Extract the [X, Y] coordinate from the center of the cell holding the provided text.  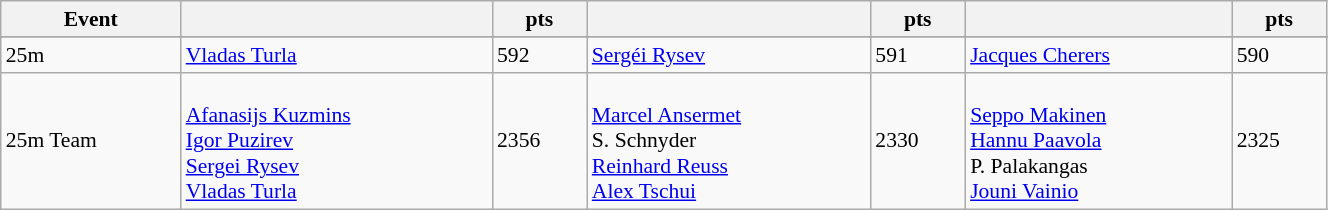
Seppo MakinenHannu PaavolaP. PalakangasJouni Vainio [1098, 141]
Afanasijs KuzminsIgor PuzirevSergei RysevVladas Turla [336, 141]
590 [1280, 55]
25m [91, 55]
Marcel AnsermetS. SchnyderReinhard ReussAlex Tschui [729, 141]
25m Team [91, 141]
Sergéi Rysev [729, 55]
592 [540, 55]
2330 [918, 141]
2356 [540, 141]
Jacques Cherers [1098, 55]
2325 [1280, 141]
Event [91, 19]
591 [918, 55]
Vladas Turla [336, 55]
